Return [x, y] of the center of cell containing provided text 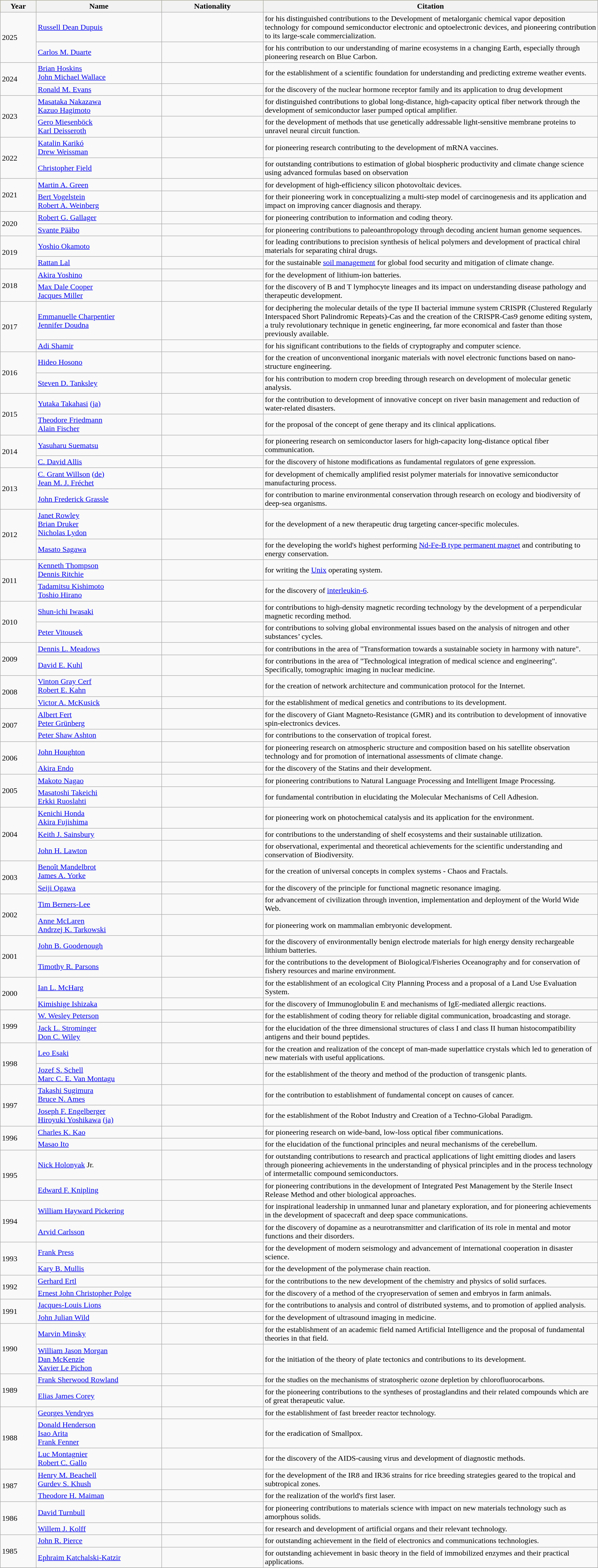
1992 [18, 1287]
Katalin KarikóDrew Weissman [99, 148]
W. Wesley Peterson [99, 1016]
Donald Henderson Isao Arita Frank Fenner [99, 1434]
Christopher Field [99, 168]
for the contribution to development of innovative concept on river basin management and reduction of water-related disasters. [431, 404]
1987 [18, 1485]
Martin A. Green [99, 185]
for research and development of artificial organs and their relevant technology. [431, 1529]
for the discovery of the AIDS-causing virus and development of diagnostic methods. [431, 1458]
for the discovery of histone modifications as fundamental regulators of gene expression. [431, 462]
Kimishige Ishizaka [99, 1004]
for pioneering research on semiconductor lasers for high-capacity long-distance optical fiber communication. [431, 445]
1989 [18, 1390]
Steven D. Tanksley [99, 383]
1995 [18, 1176]
2001 [18, 956]
for contributions to solving global environmental issues based on the analysis of nitrogen and other substances’ cycles. [431, 632]
2021 [18, 195]
2008 [18, 692]
for pioneering contributions in the development of Integrated Pest Management by the Sterile Insect Release Method and other biological approaches. [431, 1190]
for his contribution to our understanding of marine ecosystems in a changing Earth, especially through pioneering research on Blue Carbon. [431, 52]
2003 [18, 877]
Keith J. Sainsbury [99, 834]
Gerhard Ertl [99, 1281]
for the discovery of environmentally benign electrode materials for high energy density rechargeable lithium batteries. [431, 946]
Yutaka Takahasi (ja) [99, 404]
Tim Berners-Lee [99, 904]
for fundamental contribution in elucidating the Molecular Mechanisms of Cell Adhesion. [431, 797]
Anne McLaren Andrzej K. Tarkowski [99, 925]
Shun-ichi Iwasaki [99, 612]
2011 [18, 580]
Akira Yoshino [99, 275]
for the discovery of the Statins and their development. [431, 768]
for his contribution to modern crop breeding through research on development of molecular genetic analysis. [431, 383]
Masao Ito [99, 1144]
for the establishment of an ecological City Planning Process and a proposal of a Land Use Evaluation System. [431, 987]
Ephraim Katchalski-Katzir [99, 1557]
1985 [18, 1551]
2000 [18, 994]
for the creation of unconventional inorganic materials with novel electronic functions based on nano-structure engineering. [431, 362]
1990 [18, 1349]
Makoto Nagao [99, 780]
for the development of the IR8 and IR36 strains for rice breeding strategies geared to the tropical and subtropical zones. [431, 1480]
Theodore FriedmannAlain Fischer [99, 425]
for the development of a new therapeutic drug targeting cancer-specific molecules. [431, 524]
for the development of the polymerase chain reaction. [431, 1269]
1998 [18, 1064]
Masato Sagawa [99, 549]
1986 [18, 1519]
2020 [18, 223]
for the elucidation of the three dimensional structures of class I and class II human histocompatibility antigens and their bound peptides. [431, 1033]
John Julian Wild [99, 1317]
2023 [18, 116]
Emmanuelle CharpentierJennifer Doudna [99, 321]
Adi Shamir [99, 346]
1994 [18, 1221]
for the discovery of the nuclear hormone receptor family and its application to drug development [431, 89]
John B. Goodenough [99, 946]
Edward F. Knipling [99, 1190]
Willem J. Kolff [99, 1529]
for development of high-efficiency silicon photovoltaic devices. [431, 185]
2018 [18, 285]
for the creation and realization of the concept of man-made superlattice crystals which led to generation of new materials with useful applications. [431, 1053]
for the establishment of a scientific foundation for understanding and predicting extreme weather events. [431, 73]
2010 [18, 622]
Ernest John Christopher Polge [99, 1293]
Masataka NakazawaKazuo Hagimoto [99, 106]
Frank Press [99, 1252]
Gero MiesenböckKarl Deisseroth [99, 126]
for pioneering contributions to materials science with impact on new materials technology such as amorphous solids. [431, 1512]
for pioneering research on wide-band, low-loss optical fiber communications. [431, 1132]
Nationality [212, 6]
Seiji Ogawa [99, 888]
for advancement of civilization through invention, implementation and deployment of the World Wide Web. [431, 904]
Joseph F. Engelberger Hiroyuki Yoshikawa (ja) [99, 1116]
for the discovery of the principle for functional magnetic resonance imaging. [431, 888]
for the discovery of dopamine as a neurotransmitter and clarification of its role in mental and motor functions and their disorders. [431, 1232]
for leading contributions to precision synthesis of helical polymers and development of practical chiral materials for separating chiral drugs. [431, 246]
for pioneering work on mammalian embryonic development. [431, 925]
2022 [18, 158]
Elias James Corey [99, 1396]
for contributions in the area of "Transformation towards a sustainable society in harmony with nature". [431, 649]
for the development of methods that use genetically addressable light-sensitive membrane proteins to unravel neural circuit function. [431, 126]
Nick Holonyak Jr. [99, 1165]
2025 [18, 38]
Arvid Carlsson [99, 1232]
2006 [18, 758]
for outstanding contributions to estimation of global biospheric productivity and climate change science using advanced formulas based on observation [431, 168]
Dennis L. Meadows [99, 649]
Carlos M. Duarte [99, 52]
Jack L. Strominger Don C. Wiley [99, 1033]
Name [99, 6]
for the discovery of interleukin-6. [431, 591]
for the contributions to the development of Biological/Fisheries Oceanography and for conservation of fishery resources and marine environment. [431, 967]
for the discovery of Immunoglobulin E and mechanisms of IgE-mediated allergic reactions. [431, 1004]
Ian L. McHarg [99, 987]
2017 [18, 327]
Theodore H. Maiman [99, 1496]
Peter Shaw Ashton [99, 735]
Luc Montagnier Robert C. Gallo [99, 1458]
for his significant contributions to the fields of cryptography and computer science. [431, 346]
Rattan Lal [99, 263]
Robert G. Gallager [99, 217]
for pioneering contribution to information and coding theory. [431, 217]
Akira Endo [99, 768]
for observational, experimental and theoretical achievements for the scientific understanding and conservation of Biodiversity. [431, 851]
for contribution to marine environmental conservation through research on ecology and biodiversity of deep-sea organisms. [431, 499]
David Turnbull [99, 1512]
Year [18, 6]
John H. Lawton [99, 851]
Kary B. Mullis [99, 1269]
2002 [18, 915]
1996 [18, 1138]
Jozef S. Schell Marc C. E. Van Montagu [99, 1074]
Russell Dean Dupuis [99, 27]
for the realization of the world's first laser. [431, 1496]
Max Dale CooperJacques Miller [99, 291]
Citation [431, 6]
2009 [18, 659]
John Frederick Grassle [99, 499]
Svante Pääbo [99, 230]
for the proposal of the concept of gene therapy and its clinical applications. [431, 425]
Vinton Gray Cerf Robert E. Kahn [99, 686]
2015 [18, 414]
for the creation of network architecture and communication protocol for the Internet. [431, 686]
for the establishment of the theory and method of the production of transgenic plants. [431, 1074]
for the developing the world's highest performing Nd-Fe-B type permanent magnet and contributing to energy conservation. [431, 549]
Takashi Sugimura Bruce N. Ames [99, 1095]
2014 [18, 451]
2005 [18, 791]
for pioneering research contributing to the development of mRNA vaccines. [431, 148]
Hideo Hosono [99, 362]
for contributions to the understanding of shelf ecosystems and their sustainable utilization. [431, 834]
Ronald M. Evans [99, 89]
Yasuharu Suematsu [99, 445]
2012 [18, 534]
for the sustainable soil management for global food security and mitigation of climate change. [431, 263]
Peter Vitousek [99, 632]
1997 [18, 1105]
for the establishment of coding theory for reliable digital communication, broadcasting and storage. [431, 1016]
William Hayward Pickering [99, 1211]
2024 [18, 79]
John R. Pierce [99, 1541]
Timothy R. Parsons [99, 967]
Henry M. Beachell Gurdev S. Khush [99, 1480]
for pioneering contributions to Natural Language Processing and Intelligent Image Processing. [431, 780]
Masatoshi Takeichi Erkki Ruoslahti [99, 797]
for the development of lithium-ion batteries. [431, 275]
Frank Sherwood Rowland [99, 1380]
for contributions to high-density magnetic recording technology by the development of a perpendicular magnetic recording method. [431, 612]
for the creation of universal concepts in complex systems - Chaos and Fractals. [431, 872]
for the initiation of the theory of plate tectonics and contributions to its development. [431, 1359]
2013 [18, 489]
for contributions to the conservation of tropical forest. [431, 735]
Brian HoskinsJohn Michael Wallace [99, 73]
for the pioneering contributions to the syntheses of prostaglandins and their related compounds which are of great therapeutic value. [431, 1396]
for writing the Unix operating system. [431, 570]
for the discovery of a method of the cryopreservation of semen and embryos in farm animals. [431, 1293]
Marvin Minsky [99, 1334]
2016 [18, 373]
for outstanding achievement in basic theory in the field of immobilized enzymes and their practical applications. [431, 1557]
Leo Esaki [99, 1053]
for the contributions to the new development of the chemistry and physics of solid surfaces. [431, 1281]
Kenichi Honda Akira Fujishima [99, 817]
David E. Kuhl [99, 665]
for the discovery of Giant Magneto-Resistance (GMR) and its contribution to development of innovative spin-electronics devices. [431, 719]
C. David Allis [99, 462]
for the establishment of medical genetics and contributions to its development. [431, 702]
2007 [18, 725]
Benoît Mandelbrot James A. Yorke [99, 872]
for the elucidation of the functional principles and neural mechanisms of the cerebellum. [431, 1144]
Yoshio Okamoto [99, 246]
2004 [18, 834]
for the contributions to analysis and control of distributed systems, and to promotion of applied analysis. [431, 1305]
Kenneth ThompsonDennis Ritchie [99, 570]
William Jason Morgan Dan McKenzie Xavier Le Pichon [99, 1359]
for the establishment of the Robot Industry and Creation of a Techno-Global Paradigm. [431, 1116]
Albert Fert Peter Grünberg [99, 719]
Charles K. Kao [99, 1132]
Jacques-Louis Lions [99, 1305]
for pioneering work on photochemical catalysis and its application for the environment. [431, 817]
Janet RowleyBrian DrukerNicholas Lydon [99, 524]
for the eradication of Smallpox. [431, 1434]
1988 [18, 1438]
for the development of modern seismology and advancement of international cooperation in disaster science. [431, 1252]
Bert VogelsteinRobert A. Weinberg [99, 201]
for the studies on the mechanisms of stratospheric ozone depletion by chlorofluorocarbons. [431, 1380]
for the establishment of an academic field named Artificial Intelligence and the proposal of fundamental theories in that field. [431, 1334]
for the discovery of B and T lymphocyte lineages and its impact on understanding disease pathology and therapeutic development. [431, 291]
1993 [18, 1259]
for the development of ultrasound imaging in medicine. [431, 1317]
1991 [18, 1311]
for the establishment of fast breeder reactor technology. [431, 1413]
for pioneering contributions to paleoanthropology through decoding ancient human genome sequences. [431, 230]
Victor A. McKusick [99, 702]
for outstanding achievement in the field of electronics and communications technologies. [431, 1541]
Georges Vendryes [99, 1413]
John Houghton [99, 752]
1999 [18, 1026]
C. Grant Willson (de)Jean M. J. Fréchet [99, 478]
Tadamitsu KishimotoToshio Hirano [99, 591]
for the contribution to establishment of fundamental concept on causes of cancer. [431, 1095]
for development of chemically amplified resist polymer materials for innovative semiconductor manufacturing process. [431, 478]
2019 [18, 252]
